Pinpoint the cell where the given text exists, returning its [X, Y] midpoint coordinate. 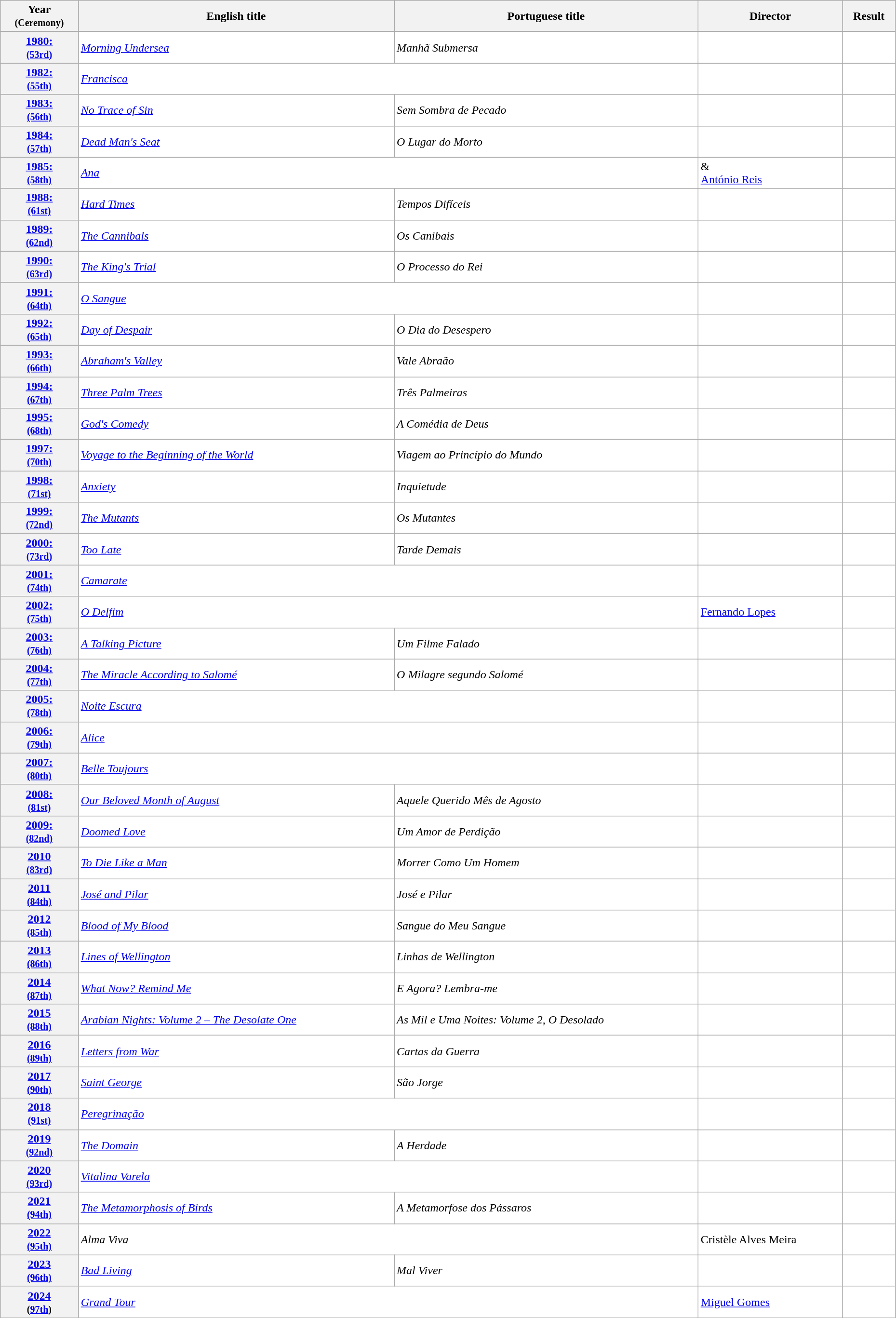
Alice [388, 738]
O Delfim [388, 612]
Cristèle Alves Meira [770, 1239]
2004:(77th) [40, 675]
1983:(56th) [40, 110]
São Jorge [547, 1083]
Um Amor de Perdição [547, 831]
Alma Viva [388, 1239]
A Herdade [547, 1145]
1988:(61st) [40, 204]
Os Canibais [547, 235]
O Milagre segundo Salomé [547, 675]
Director [770, 16]
O Lugar do Morto [547, 142]
1999:(72nd) [40, 518]
Sem Sombra de Pecado [547, 110]
2023(96th) [40, 1271]
The Miracle According to Salomé [236, 675]
Abraham's Valley [236, 361]
2009:(82nd) [40, 831]
Dead Man's Seat [236, 142]
1990:(63rd) [40, 267]
Tempos Difíceis [547, 204]
Our Beloved Month of August [236, 800]
1982:(55th) [40, 79]
The Mutants [236, 518]
Os Mutantes [547, 518]
God's Comedy [236, 424]
2011(84th) [40, 894]
2006:(79th) [40, 738]
2001:(74th) [40, 580]
1980:(53rd) [40, 47]
Result [869, 16]
1993:(66th) [40, 361]
The Metamorphosis of Birds [236, 1208]
Vale Abraão [547, 361]
Letters from War [236, 1051]
What Now? Remind Me [236, 988]
Sangue do Meu Sangue [547, 926]
Bad Living [236, 1271]
A Comédia de Deus [547, 424]
Ana [388, 173]
Grand Tour [388, 1302]
1991:(64th) [40, 298]
2000:(73rd) [40, 550]
Manhã Submersa [547, 47]
& António Reis [770, 173]
1995:(68th) [40, 424]
1997:(70th) [40, 455]
Saint George [236, 1083]
Aquele Querido Mês de Agosto [547, 800]
Day of Despair [236, 330]
Noite Escura [388, 706]
2017(90th) [40, 1083]
No Trace of Sin [236, 110]
Three Palm Trees [236, 392]
Cartas da Guerra [547, 1051]
2002:(75th) [40, 612]
The Domain [236, 1145]
Arabian Nights: Volume 2 – The Desolate One [236, 1020]
The Cannibals [236, 235]
2008:(81st) [40, 800]
2010(83rd) [40, 863]
2018(91st) [40, 1114]
Doomed Love [236, 831]
Lines of Wellington [236, 957]
The King's Trial [236, 267]
Peregrinação [388, 1114]
Miguel Gomes [770, 1302]
1985:(58th) [40, 173]
Hard Times [236, 204]
2019(92nd) [40, 1145]
2014(87th) [40, 988]
English title [236, 16]
A Talking Picture [236, 643]
Year(Ceremony) [40, 16]
Camarate [388, 580]
2005:(78th) [40, 706]
1998:(71st) [40, 487]
2022(95th) [40, 1239]
As Mil e Uma Noites: Volume 2, O Desolado [547, 1020]
E Agora? Lembra-me [547, 988]
Morning Undersea [236, 47]
2016(89th) [40, 1051]
1992:(65th) [40, 330]
Linhas de Wellington [547, 957]
Too Late [236, 550]
Mal Viver [547, 1271]
José e Pilar [547, 894]
Três Palmeiras [547, 392]
2003:(76th) [40, 643]
A Metamorfose dos Pássaros [547, 1208]
Anxiety [236, 487]
1984:(57th) [40, 142]
2013(86th) [40, 957]
O Processo do Rei [547, 267]
2012(85th) [40, 926]
Tarde Demais [547, 550]
Um Filme Falado [547, 643]
Morrer Como Um Homem [547, 863]
O Sangue [388, 298]
1989:(62nd) [40, 235]
2007:(80th) [40, 768]
2024(97th) [40, 1302]
2021(94th) [40, 1208]
O Dia do Desespero [547, 330]
Voyage to the Beginning of the World [236, 455]
1994:(67th) [40, 392]
Viagem ao Princípio do Mundo [547, 455]
Belle Toujours [388, 768]
To Die Like a Man [236, 863]
2015(88th) [40, 1020]
Blood of My Blood [236, 926]
Fernando Lopes [770, 612]
Inquietude [547, 487]
Vitalina Varela [388, 1176]
Portuguese title [547, 16]
Francisca [388, 79]
José and Pilar [236, 894]
2020(93rd) [40, 1176]
